Identify which cell holds the provided text, then report its (x, y) central coordinate. 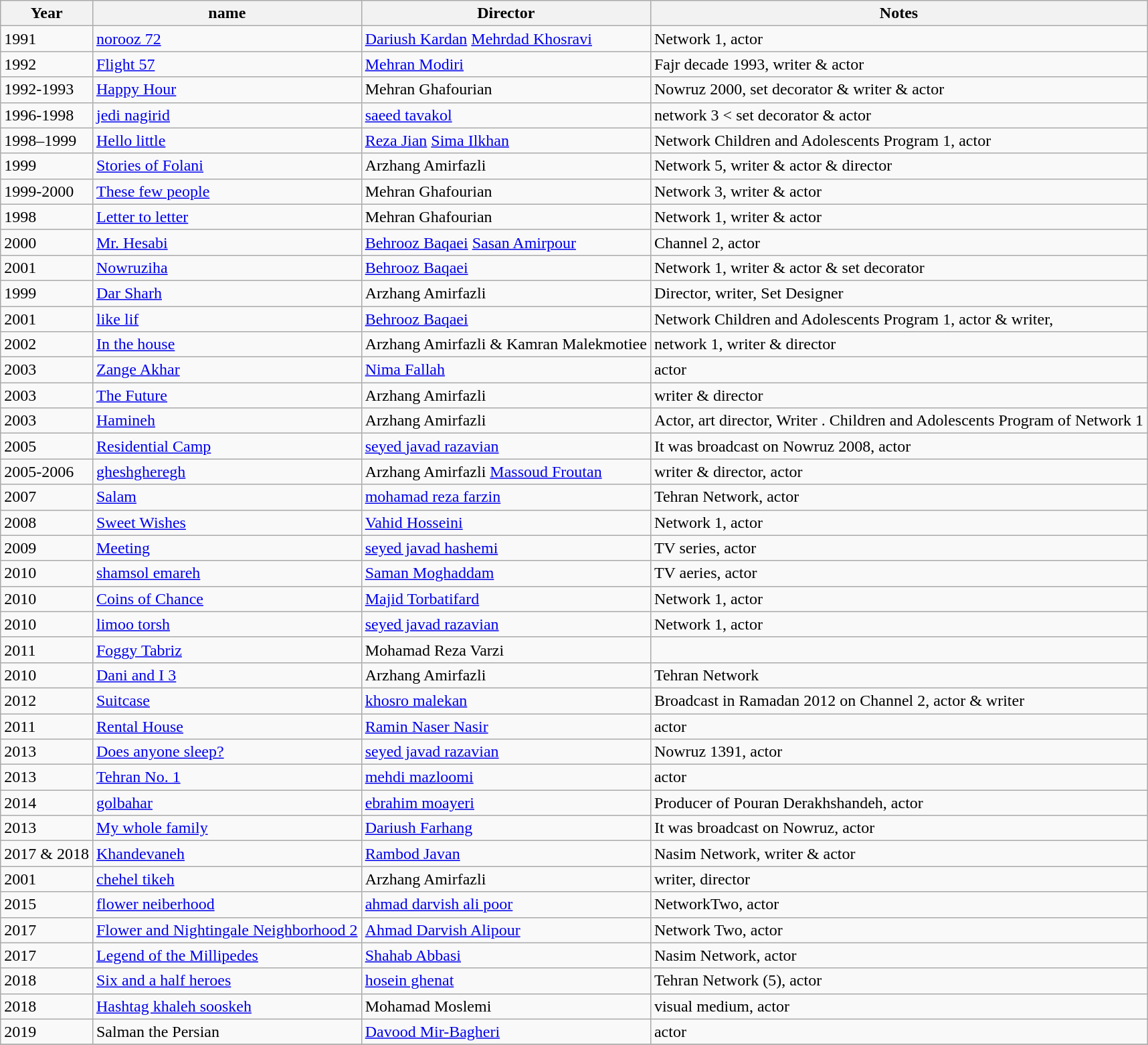
ahmad darvish ali poor (506, 905)
Vahid Hosseini (506, 522)
Rambod Javan (506, 854)
Network Children and Adolescents Program 1, actor (898, 140)
2005 (47, 446)
saeed tavakol (506, 115)
Actor, art director, Writer . Children and Adolescents Program of Network 1 (898, 421)
2000 (47, 242)
Ahmad Darvish Alipour (506, 930)
writer & director (898, 395)
Mehran Modiri (506, 64)
gheshgheregh (227, 472)
Network 1, writer & actor (898, 217)
2002 (47, 345)
Majid Torbatifard (506, 599)
1996-1998 (47, 115)
jedi nagirid (227, 115)
Arzhang Amirfazli & Kamran Malekmotiee (506, 345)
2007 (47, 497)
Year (47, 13)
Dariush Kardan Mehrdad Khosravi (506, 39)
Letter to letter (227, 217)
Nowruz 1391, actor (898, 752)
limoo torsh (227, 624)
Mohamad Reza Varzi (506, 650)
TV series, actor (898, 548)
2017 & 2018 (47, 854)
Nasim Network, writer & actor (898, 854)
1992-1993 (47, 90)
1998 (47, 217)
Suitcase (227, 700)
Tehran Network (898, 675)
Network 1, writer & actor & set decorator (898, 268)
mohamad reza farzin (506, 497)
1992 (47, 64)
Stories of Folani (227, 166)
Ramin Naser Nasir (506, 726)
Salman the Persian (227, 1032)
Arzhang Amirfazli Massoud Froutan (506, 472)
network 3 < set decorator & actor (898, 115)
Rental House (227, 726)
Broadcast in Ramadan 2012 on Channel 2, actor & writer (898, 700)
Davood Mir-Bagheri (506, 1032)
2014 (47, 803)
My whole family (227, 828)
In the house (227, 345)
Coins of Chance (227, 599)
norooz 72 (227, 39)
like lif (227, 319)
Six and a half heroes (227, 981)
Behrooz Baqaei Sasan Amirpour (506, 242)
2005-2006 (47, 472)
shamsol emareh (227, 573)
Residential Camp (227, 446)
mehdi mazloomi (506, 777)
The Future (227, 395)
Foggy Tabriz (227, 650)
hosein ghenat (506, 981)
1991 (47, 39)
flower neiberhood (227, 905)
Tehran No. 1 (227, 777)
Salam (227, 497)
Network 5, writer & actor & director (898, 166)
Khandevaneh (227, 854)
Meeting (227, 548)
Sweet Wishes (227, 522)
1998–1999 (47, 140)
Tehran Network, actor (898, 497)
2009 (47, 548)
writer & director, actor (898, 472)
Director, writer, Set Designer (898, 293)
Happy Hour (227, 90)
Reza Jian Sima Ilkhan (506, 140)
name (227, 13)
2008 (47, 522)
Mohamad Moslemi (506, 1006)
These few people (227, 191)
ebrahim moayeri (506, 803)
Director (506, 13)
Dani and I 3 (227, 675)
Dariush Farhang (506, 828)
It was broadcast on Nowruz, actor (898, 828)
Mr. Hesabi (227, 242)
Hashtag khaleh sooskeh (227, 1006)
TV aeries, actor (898, 573)
Nowruziha (227, 268)
Nowruz 2000, set decorator & writer & actor (898, 90)
Flower and Nightingale Neighborhood 2 (227, 930)
chehel tikeh (227, 879)
Fajr decade 1993, writer & actor (898, 64)
2015 (47, 905)
Shahab Abbasi (506, 955)
2019 (47, 1032)
1999-2000 (47, 191)
It was broadcast on Nowruz 2008, actor (898, 446)
khosro malekan (506, 700)
visual medium, actor (898, 1006)
Channel 2, actor (898, 242)
Zange Akhar (227, 370)
Tehran Network (5), actor (898, 981)
Flight 57 (227, 64)
Producer of Pouran Derakhshandeh, actor (898, 803)
Does anyone sleep? (227, 752)
Saman Moghaddam (506, 573)
NetworkTwo, actor (898, 905)
Network 3, writer & actor (898, 191)
writer, director (898, 879)
Dar Sharh (227, 293)
Notes (898, 13)
golbahar (227, 803)
Legend of the Millipedes (227, 955)
2012 (47, 700)
Network Children and Adolescents Program 1, actor & writer, (898, 319)
seyed javad hashemi (506, 548)
network 1, writer & director (898, 345)
Hello little (227, 140)
Nasim Network, actor (898, 955)
Nima Fallah (506, 370)
Hamineh (227, 421)
Network Two, actor (898, 930)
